Locate the cell with the specified text and output its [x, y] center coordinate. 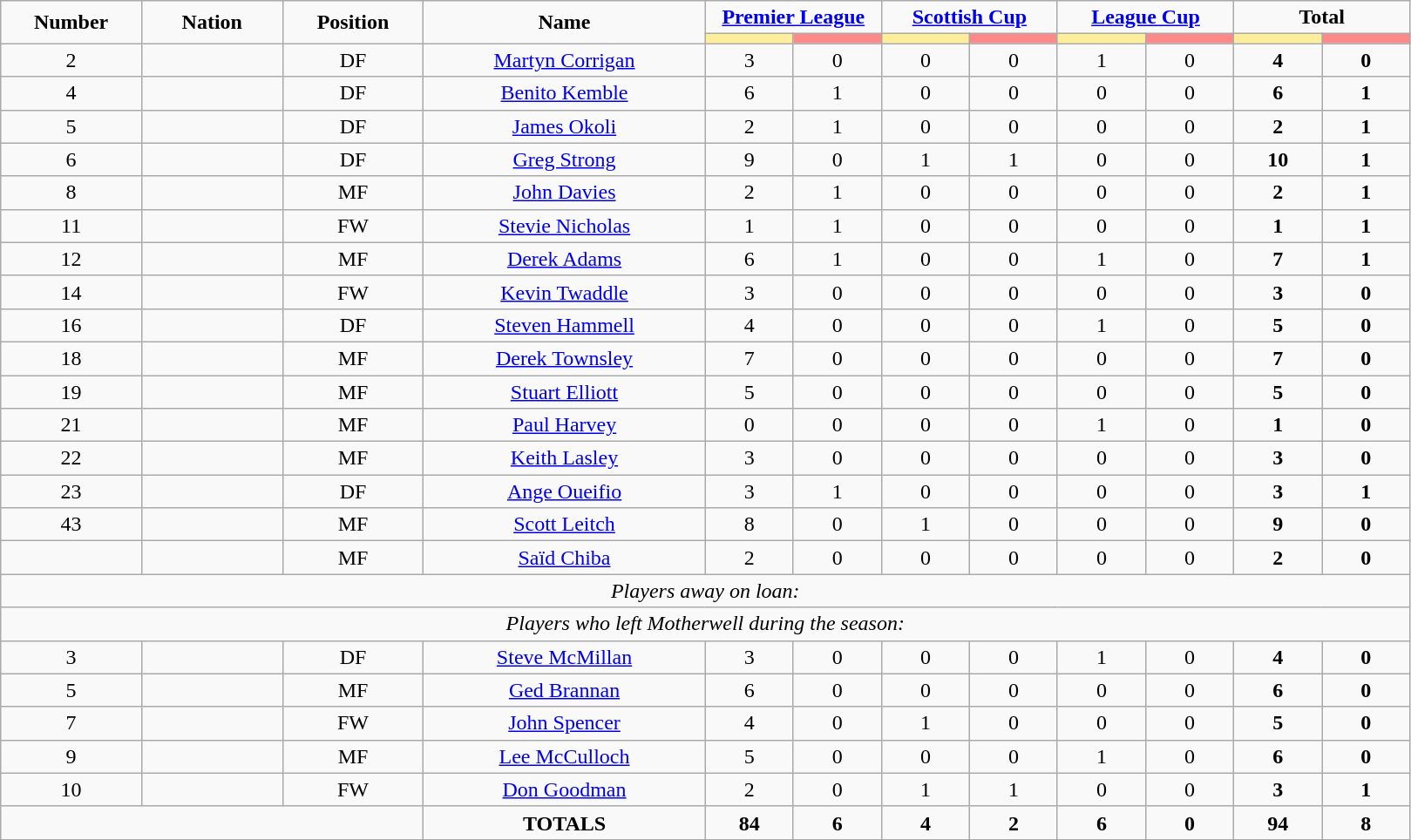
Keith Lasley [565, 458]
John Spencer [565, 723]
TOTALS [565, 823]
94 [1278, 823]
18 [71, 358]
19 [71, 391]
14 [71, 292]
Steven Hammell [565, 325]
16 [71, 325]
Greg Strong [565, 159]
Stevie Nicholas [565, 226]
James Okoli [565, 126]
84 [750, 823]
Stuart Elliott [565, 391]
Derek Adams [565, 259]
Paul Harvey [565, 425]
Derek Townsley [565, 358]
Lee McCulloch [565, 756]
Name [565, 23]
Players away on loan: [706, 591]
22 [71, 458]
Benito Kemble [565, 93]
Players who left Motherwell during the season: [706, 624]
Martyn Corrigan [565, 60]
Total [1322, 17]
Kevin Twaddle [565, 292]
League Cup [1145, 17]
Number [71, 23]
12 [71, 259]
21 [71, 425]
Scottish Cup [969, 17]
Ged Brannan [565, 690]
43 [71, 525]
Ange Oueifio [565, 491]
Premier League [793, 17]
23 [71, 491]
11 [71, 226]
Nation [212, 23]
John Davies [565, 193]
Position [353, 23]
Steve McMillan [565, 657]
Don Goodman [565, 789]
Saïd Chiba [565, 558]
Scott Leitch [565, 525]
